Capture the cell that displays the provided text and extract its [X, Y] central coordinate. 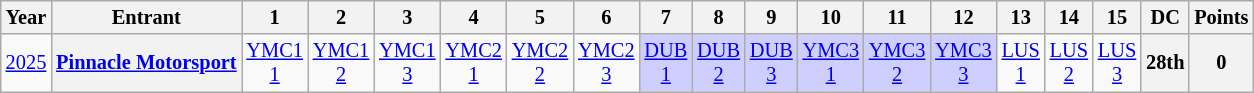
1 [275, 17]
YMC11 [275, 63]
DUB2 [718, 63]
LUS1 [1021, 63]
13 [1021, 17]
0 [1221, 63]
Year [26, 17]
4 [473, 17]
11 [897, 17]
2025 [26, 63]
9 [772, 17]
28th [1165, 63]
15 [1117, 17]
LUS3 [1117, 63]
7 [666, 17]
LUS2 [1069, 63]
12 [963, 17]
YMC23 [606, 63]
YMC31 [831, 63]
14 [1069, 17]
5 [540, 17]
Points [1221, 17]
DC [1165, 17]
3 [407, 17]
YMC33 [963, 63]
YMC12 [341, 63]
YMC13 [407, 63]
6 [606, 17]
8 [718, 17]
2 [341, 17]
YMC22 [540, 63]
DUB1 [666, 63]
Entrant [146, 17]
10 [831, 17]
YMC32 [897, 63]
YMC21 [473, 63]
DUB3 [772, 63]
Pinnacle Motorsport [146, 63]
